For the text-containing cell, return its midpoint in [x, y] coordinate format. 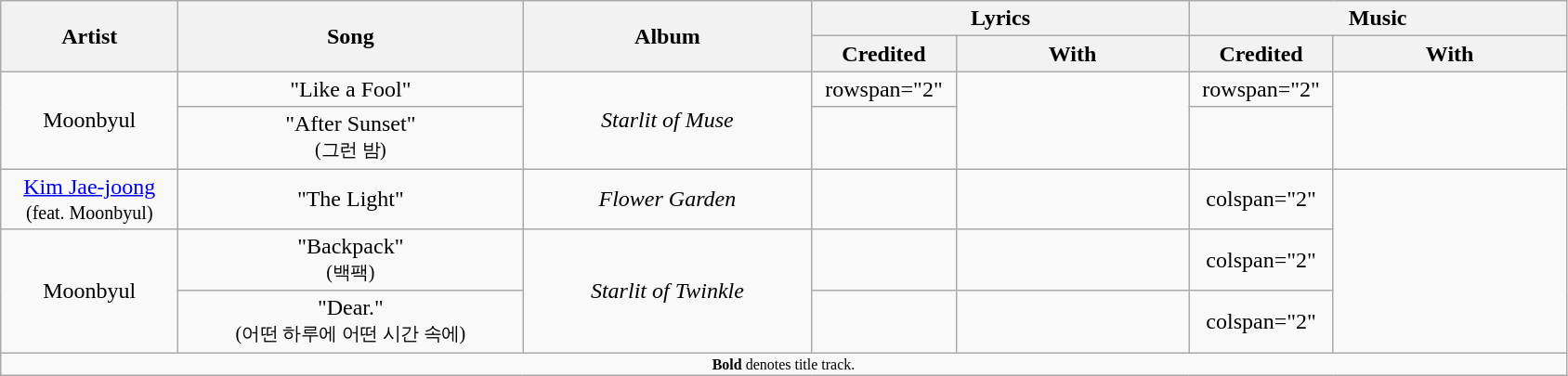
Lyrics [1000, 19]
"Dear." (어떤 하루에 어떤 시간 속에) [351, 321]
Kim Jae-joong (feat. Moonbyul) [89, 199]
"Like a Fool" [351, 89]
Album [667, 36]
Bold denotes title track. [784, 364]
Song [351, 36]
Music [1378, 19]
Starlit of Muse [667, 121]
"The Light" [351, 199]
Flower Garden [667, 199]
Artist [89, 36]
"After Sunset" (그런 밤) [351, 137]
"Backpack" (백팩) [351, 260]
Starlit of Twinkle [667, 292]
